From the cell containing the given text, extract its center point as [X, Y] coordinate. 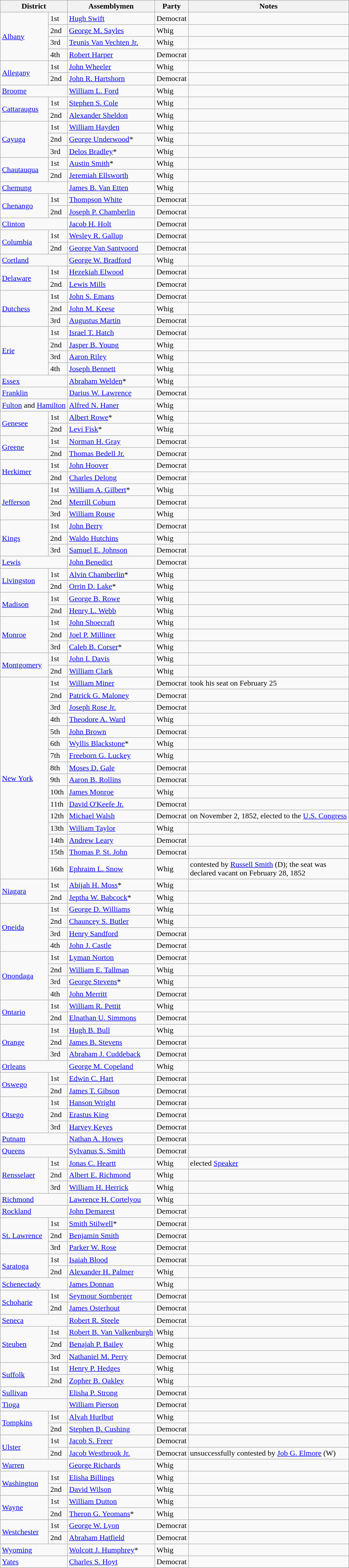
Montgomery [24, 665]
8th [58, 768]
George M. Sayles [111, 30]
Moses D. Gale [111, 768]
13th [58, 828]
William Pierson [111, 1405]
Chauncey S. Butler [111, 921]
10th [58, 792]
Elisha Billings [111, 1477]
Niagara [24, 891]
Joseph P. Chamberlin [111, 212]
Theodore A. Ward [111, 719]
William A. Gilbert* [111, 490]
Lewis Mills [111, 284]
Wyoming [34, 1550]
Washington [24, 1483]
William Clark [111, 671]
Hanson Wright [111, 1102]
Queens [34, 1151]
Cortland [34, 260]
Robert Harper [111, 55]
Alvin Chamberlin* [111, 574]
Schenectady [34, 1284]
Jacob H. Holt [111, 224]
John R. Hartshorn [111, 79]
Cayuga [24, 139]
Parker W. Rose [111, 1248]
Jasper B. Young [111, 345]
John Brown [111, 731]
Henry Sandford [111, 933]
unsuccessfully contested by Job G. Elmore (W) [269, 1453]
George D. Williams [111, 909]
Delaware [24, 278]
Ephraim L. Snow [111, 869]
Essex [34, 381]
John Shoecraft [111, 623]
James Monroe [111, 792]
George M. Copeland [111, 1066]
Benjamin Smith [111, 1236]
Levi Fisk* [111, 429]
Norman H. Gray [111, 441]
Waldo Hutchins [111, 538]
15th [58, 852]
12th [58, 816]
Jonas C. Heartt [111, 1163]
Erastus King [111, 1115]
Aaron B. Rollins [111, 780]
Austin Smith* [111, 164]
George B. Rowe [111, 599]
Andrew Leary [111, 840]
Seneca [34, 1320]
Richmond [34, 1199]
Livingston [24, 580]
Alexander Sheldon [111, 115]
Erie [24, 351]
Onondaga [24, 976]
Darius W. Lawrence [111, 393]
Westchester [24, 1532]
James Osterhout [111, 1308]
Michael Walsh [111, 816]
Jeptha W. Babcock* [111, 897]
John M. Keese [111, 308]
James B. Van Etten [111, 188]
Otsego [24, 1115]
Theron G. Yeomans* [111, 1514]
Nathan A. Howes [111, 1139]
Jefferson [24, 502]
elected Speaker [269, 1163]
Freeborn G. Luckey [111, 756]
Charles Delong [111, 478]
Hugh B. Bull [111, 1030]
James T. Gibson [111, 1090]
Broome [34, 91]
Lawrence H. Cortelyou [111, 1199]
5th [58, 731]
Rockland [34, 1211]
William Miner [111, 683]
John Benedict [111, 562]
Dutchess [24, 308]
John Merritt [111, 994]
Chenango [24, 206]
11th [58, 804]
Notes [269, 6]
John S. Emans [111, 296]
District [34, 6]
Alfred N. Haner [111, 405]
Teunis Van Vechten Jr. [111, 43]
Cattaraugus [24, 109]
Abraham Hatfield [111, 1538]
Allegany [24, 73]
9th [58, 780]
John J. Castle [111, 946]
Elnathan U. Simmons [111, 1018]
16th [58, 869]
Albert Rowe* [111, 417]
Zopher B. Oakley [111, 1381]
George Richards [111, 1465]
14th [58, 840]
Chemung [34, 188]
Samuel E. Johnson [111, 550]
Wyllis Blackstone* [111, 744]
Caleb B. Corser* [111, 647]
Joseph Bennett [111, 369]
Putnam [34, 1139]
Benajah P. Bailey [111, 1344]
Ontario [24, 1012]
Herkimer [24, 472]
Robert R. Steele [111, 1320]
Hezekiah Elwood [111, 272]
George Van Santvoord [111, 248]
George W. Bradford [111, 260]
Sylvanus S. Smith [111, 1151]
David Wilson [111, 1489]
New York [24, 778]
Wolcott J. Humphrey* [111, 1550]
John Hoover [111, 466]
George Underwood* [111, 139]
Greene [24, 447]
Abraham J. Cuddeback [111, 1054]
Israel T. Hatch [111, 332]
John Wheeler [111, 67]
Tioga [34, 1405]
Suffolk [24, 1375]
William R. Pettit [111, 1006]
Edwin C. Hart [111, 1078]
Columbia [24, 242]
Albany [24, 37]
Patrick G. Maloney [111, 695]
John I. Davis [111, 659]
Seymour Sornberger [111, 1296]
Steuben [24, 1344]
William E. Tallman [111, 970]
David O'Keefe Jr. [111, 804]
Saratoga [24, 1266]
William Hayden [111, 127]
took his seat on February 25 [269, 683]
George W. Lyon [111, 1526]
Tompkins [24, 1423]
Rensselaer [24, 1175]
Genesee [24, 423]
Smith Stilwell* [111, 1223]
Henry L. Webb [111, 611]
Oswego [24, 1084]
John Demarest [111, 1211]
Oneida [24, 927]
Ulster [24, 1447]
Jacob S. Freer [111, 1441]
George Stevens* [111, 982]
Aaron Riley [111, 357]
Joseph Rose Jr. [111, 707]
Harvey Keyes [111, 1127]
Kings [24, 538]
Nathaniel M. Perry [111, 1357]
St. Lawrence [24, 1236]
James B. Stevens [111, 1042]
Hugh Swift [111, 18]
Warren [34, 1465]
Chautauqua [24, 170]
Abijah H. Moss* [111, 885]
Sullivan [34, 1393]
Stephen B. Cushing [111, 1429]
Thomas P. St. John [111, 852]
Fulton and Hamilton [34, 405]
Wayne [24, 1507]
contested by Russell Smith (D); the seat was declared vacant on February 28, 1852 [269, 869]
Elisha P. Strong [111, 1393]
Charles S. Hoyt [111, 1562]
6th [58, 744]
Clinton [34, 224]
Lyman Norton [111, 958]
Monroe [24, 635]
Delos Bradley* [111, 151]
on November 2, 1852, elected to the U.S. Congress [269, 816]
Joel P. Milliner [111, 635]
James Donnan [111, 1284]
Abraham Welden* [111, 381]
Robert B. Van Valkenburgh [111, 1332]
Thompson White [111, 200]
Orange [24, 1042]
William Rouse [111, 514]
Jacob Westbrook Jr. [111, 1453]
Albert E. Richmond [111, 1175]
Assemblymen [111, 6]
Lewis [34, 562]
7th [58, 756]
John Berry [111, 526]
Schoharie [24, 1302]
Orleans [34, 1066]
Party [172, 6]
Franklin [34, 393]
William Dutton [111, 1501]
Isaiah Blood [111, 1260]
Henry P. Hedges [111, 1369]
Madison [24, 605]
Alexander H. Palmer [111, 1272]
Jeremiah Ellsworth [111, 176]
William H. Herrick [111, 1187]
Augustus Martin [111, 320]
Thomas Bedell Jr. [111, 453]
Stephen S. Cole [111, 103]
William L. Ford [111, 91]
Alvah Hurlbut [111, 1417]
Wesley R. Gallup [111, 236]
Yates [34, 1562]
William Taylor [111, 828]
Orrin D. Lake* [111, 586]
Merrill Coburn [111, 502]
